From the cell containing the given text, extract its center point as [x, y] coordinate. 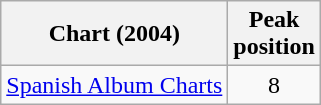
Spanish Album Charts [114, 85]
Peakposition [274, 34]
Chart (2004) [114, 34]
8 [274, 85]
